Return the [X, Y] coordinate for the center point of the cell that contains the specified text.  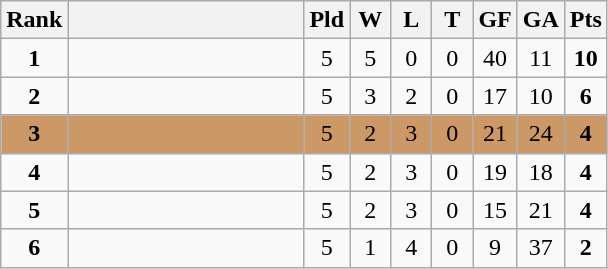
40 [495, 58]
Pts [586, 20]
17 [495, 96]
24 [540, 134]
15 [495, 210]
W [370, 20]
19 [495, 172]
T [452, 20]
18 [540, 172]
GA [540, 20]
11 [540, 58]
37 [540, 248]
L [412, 20]
GF [495, 20]
9 [495, 248]
Rank [34, 20]
Pld [327, 20]
